Find where the given text appears and provide that cell's center as (X, Y) coordinate. 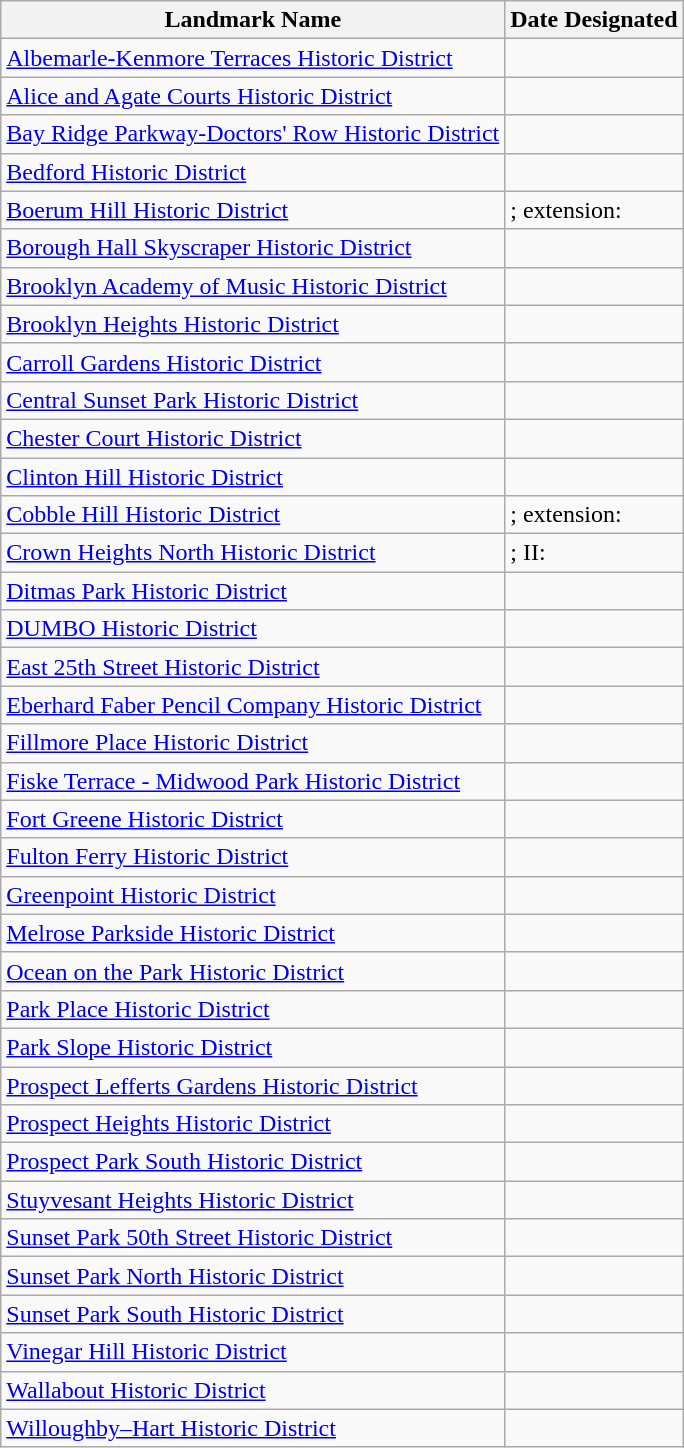
Central Sunset Park Historic District (253, 400)
Clinton Hill Historic District (253, 477)
Prospect Park South Historic District (253, 1162)
Albemarle-Kenmore Terraces Historic District (253, 58)
Crown Heights North Historic District (253, 553)
Brooklyn Heights Historic District (253, 324)
Ditmas Park Historic District (253, 591)
East 25th Street Historic District (253, 667)
Ocean on the Park Historic District (253, 971)
Bedford Historic District (253, 172)
Chester Court Historic District (253, 438)
Vinegar Hill Historic District (253, 1352)
Brooklyn Academy of Music Historic District (253, 286)
Park Place Historic District (253, 1009)
Prospect Heights Historic District (253, 1124)
Sunset Park South Historic District (253, 1314)
Carroll Gardens Historic District (253, 362)
Wallabout Historic District (253, 1390)
Bay Ridge Parkway-Doctors' Row Historic District (253, 134)
Prospect Lefferts Gardens Historic District (253, 1085)
Greenpoint Historic District (253, 895)
Cobble Hill Historic District (253, 515)
Stuyvesant Heights Historic District (253, 1200)
Willoughby–Hart Historic District (253, 1428)
Fulton Ferry Historic District (253, 857)
Melrose Parkside Historic District (253, 933)
Alice and Agate Courts Historic District (253, 96)
Sunset Park North Historic District (253, 1276)
; II: (594, 553)
Boerum Hill Historic District (253, 210)
Borough Hall Skyscraper Historic District (253, 248)
Landmark Name (253, 20)
Sunset Park 50th Street Historic District (253, 1238)
Park Slope Historic District (253, 1047)
Fiske Terrace - Midwood Park Historic District (253, 781)
Fort Greene Historic District (253, 819)
Date Designated (594, 20)
Eberhard Faber Pencil Company Historic District (253, 705)
Fillmore Place Historic District (253, 743)
DUMBO Historic District (253, 629)
